Search for the cell housing the specified text and yield its [X, Y] center coordinate. 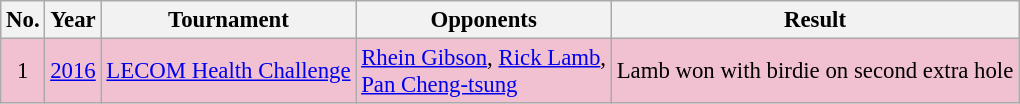
Tournament [228, 20]
Year [73, 20]
1 [23, 72]
Lamb won with birdie on second extra hole [814, 72]
2016 [73, 72]
LECOM Health Challenge [228, 72]
Result [814, 20]
No. [23, 20]
Rhein Gibson, Rick Lamb, Pan Cheng-tsung [484, 72]
Opponents [484, 20]
